Return the [X, Y] coordinate for the center point of the cell that contains the specified text.  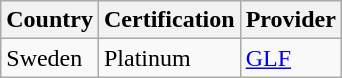
GLF [290, 58]
Country [50, 20]
Sweden [50, 58]
Provider [290, 20]
Certification [169, 20]
Platinum [169, 58]
